Identify which cell holds the provided text, then report its (x, y) central coordinate. 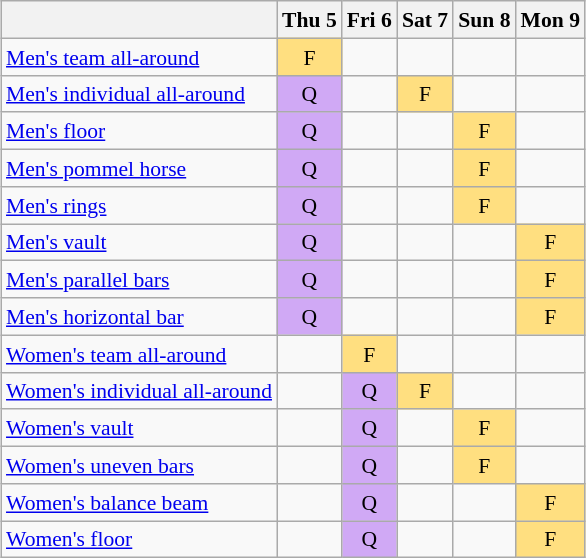
Men's rings (139, 204)
Mon 9 (550, 20)
Women's uneven bars (139, 464)
Men's parallel bars (139, 280)
Women's vault (139, 428)
Women's team all-around (139, 354)
Women's individual all-around (139, 390)
Men's floor (139, 130)
Men's individual all-around (139, 94)
Men's vault (139, 242)
Men's horizontal bar (139, 316)
Men's team all-around (139, 56)
Sat 7 (425, 20)
Fri 6 (370, 20)
Sun 8 (484, 20)
Women's balance beam (139, 502)
Men's pommel horse (139, 168)
Thu 5 (310, 20)
Women's floor (139, 538)
